Extract the [x, y] coordinate from the center of the cell holding the provided text.  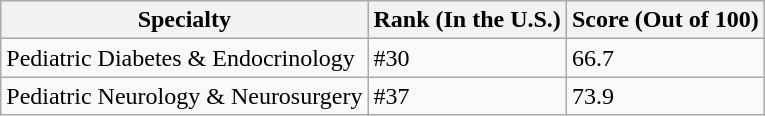
Specialty [184, 20]
Score (Out of 100) [665, 20]
#30 [467, 58]
Pediatric Neurology & Neurosurgery [184, 96]
#37 [467, 96]
Pediatric Diabetes & Endocrinology [184, 58]
Rank (In the U.S.) [467, 20]
73.9 [665, 96]
66.7 [665, 58]
